Capture the cell that displays the provided text and extract its [X, Y] central coordinate. 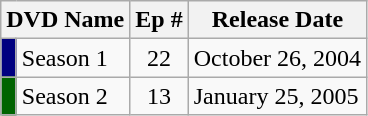
October 26, 2004 [277, 58]
DVD Name [66, 20]
22 [159, 58]
Season 1 [72, 58]
January 25, 2005 [277, 96]
Season 2 [72, 96]
Release Date [277, 20]
Ep # [159, 20]
13 [159, 96]
